Return (x, y) of the center of cell containing provided text 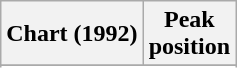
Chart (1992) (72, 34)
Peakposition (189, 34)
